Extract the (X, Y) coordinate from the center of the cell holding the provided text.  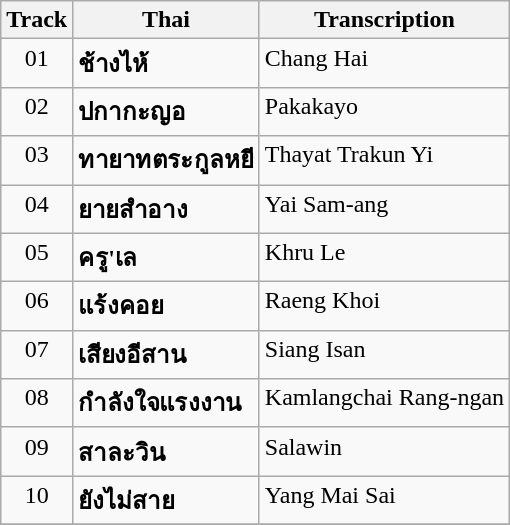
03 (37, 160)
เสียงอีสาน (166, 354)
ครู'เล (166, 258)
สาละวิน (166, 452)
Raeng Khoi (384, 306)
ทายาทตระกูลหยี (166, 160)
05 (37, 258)
08 (37, 404)
แร้งคอย (166, 306)
Track (37, 20)
ยังไม่สาย (166, 500)
04 (37, 208)
09 (37, 452)
Khru Le (384, 258)
Yai Sam-ang (384, 208)
ปกากะญอ (166, 112)
กำลังใจแรงงาน (166, 404)
Transcription (384, 20)
Thayat Trakun Yi (384, 160)
Yang Mai Sai (384, 500)
10 (37, 500)
Salawin (384, 452)
02 (37, 112)
Chang Hai (384, 64)
Pakakayo (384, 112)
01 (37, 64)
06 (37, 306)
Siang Isan (384, 354)
ยายสำอาง (166, 208)
Thai (166, 20)
07 (37, 354)
ช้างไห้ (166, 64)
Kamlangchai Rang-ngan (384, 404)
